Detect which cell encompasses the target text, then output its [x, y] center coordinate. 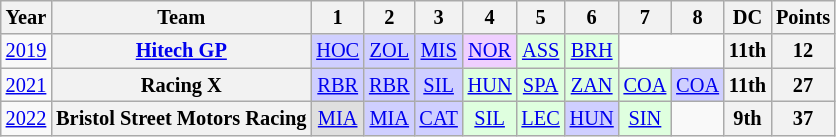
7 [646, 17]
8 [698, 17]
2 [389, 17]
2019 [26, 51]
1 [338, 17]
ASS [541, 51]
CAT [439, 118]
ZAN [592, 85]
3 [439, 17]
9th [748, 118]
Year [26, 17]
6 [592, 17]
Team [181, 17]
SPA [541, 85]
27 [803, 85]
DC [748, 17]
LEC [541, 118]
Points [803, 17]
5 [541, 17]
37 [803, 118]
4 [490, 17]
Bristol Street Motors Racing [181, 118]
HOC [338, 51]
Racing X [181, 85]
ZOL [389, 51]
MIS [439, 51]
SIN [646, 118]
BRH [592, 51]
Hitech GP [181, 51]
NOR [490, 51]
2022 [26, 118]
2021 [26, 85]
12 [803, 51]
